For the text-containing cell, return its midpoint in [X, Y] coordinate format. 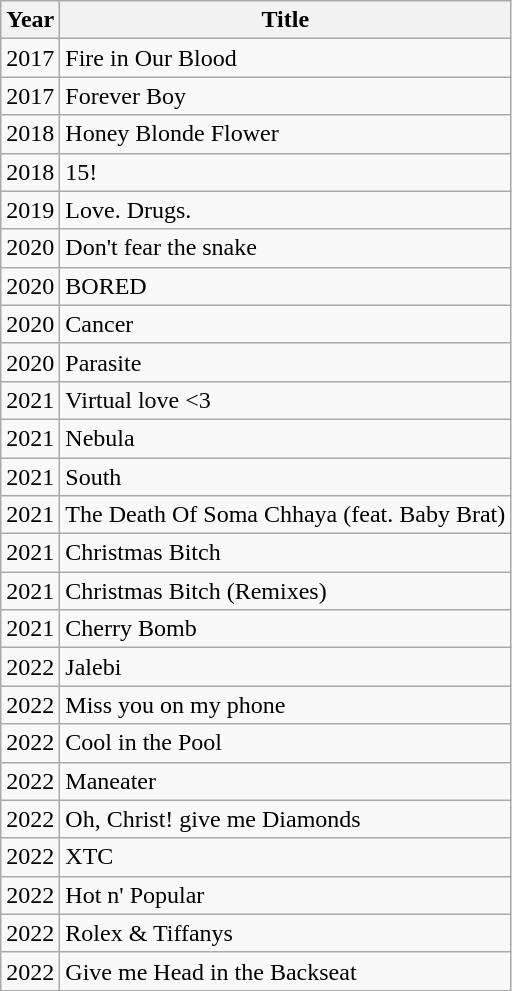
Title [286, 20]
Cherry Bomb [286, 629]
The Death Of Soma Chhaya (feat. Baby Brat) [286, 515]
South [286, 477]
Year [30, 20]
Honey Blonde Flower [286, 134]
Cool in the Pool [286, 743]
2019 [30, 210]
Jalebi [286, 667]
Don't fear the snake [286, 248]
Cancer [286, 324]
Oh, Christ! give me Diamonds [286, 819]
XTC [286, 857]
Love. Drugs. [286, 210]
15! [286, 172]
Give me Head in the Backseat [286, 971]
Nebula [286, 438]
Miss you on my phone [286, 705]
Virtual love <3 [286, 400]
Christmas Bitch [286, 553]
Parasite [286, 362]
Christmas Bitch (Remixes) [286, 591]
Fire in Our Blood [286, 58]
Maneater [286, 781]
Hot n' Popular [286, 895]
BORED [286, 286]
Forever Boy [286, 96]
Rolex & Tiffanys [286, 933]
